Determine the [x, y] coordinate at the center of the cell enclosing the given text.  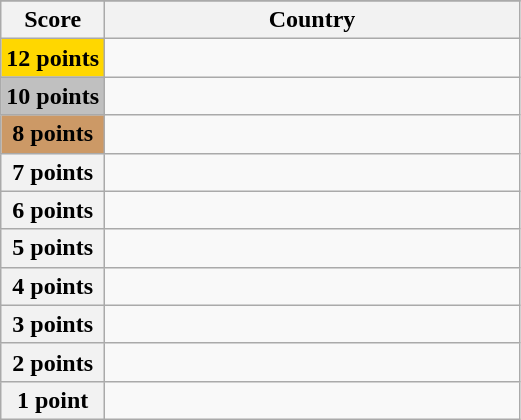
Score [53, 20]
7 points [53, 172]
5 points [53, 248]
1 point [53, 400]
Country [312, 20]
3 points [53, 324]
2 points [53, 362]
8 points [53, 134]
10 points [53, 96]
4 points [53, 286]
6 points [53, 210]
12 points [53, 58]
